Capture the cell that displays the provided text and extract its [X, Y] central coordinate. 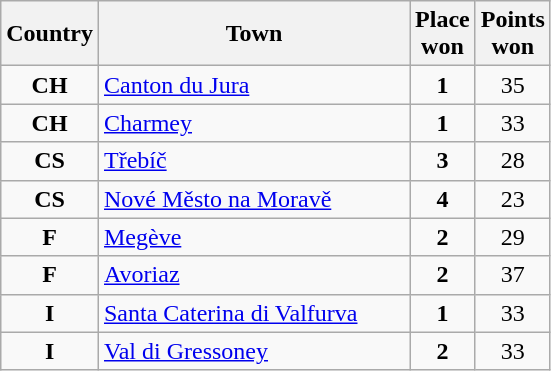
4 [443, 199]
Charmey [254, 123]
Avoriaz [254, 275]
23 [512, 199]
Třebíč [254, 161]
28 [512, 161]
Town [254, 34]
Val di Gressoney [254, 351]
Megève [254, 237]
3 [443, 161]
35 [512, 85]
37 [512, 275]
Santa Caterina di Valfurva [254, 313]
Place won [443, 34]
29 [512, 237]
Points won [512, 34]
Nové Město na Moravě [254, 199]
Country [50, 34]
Canton du Jura [254, 85]
